From the cell containing the given text, extract its center point as (X, Y) coordinate. 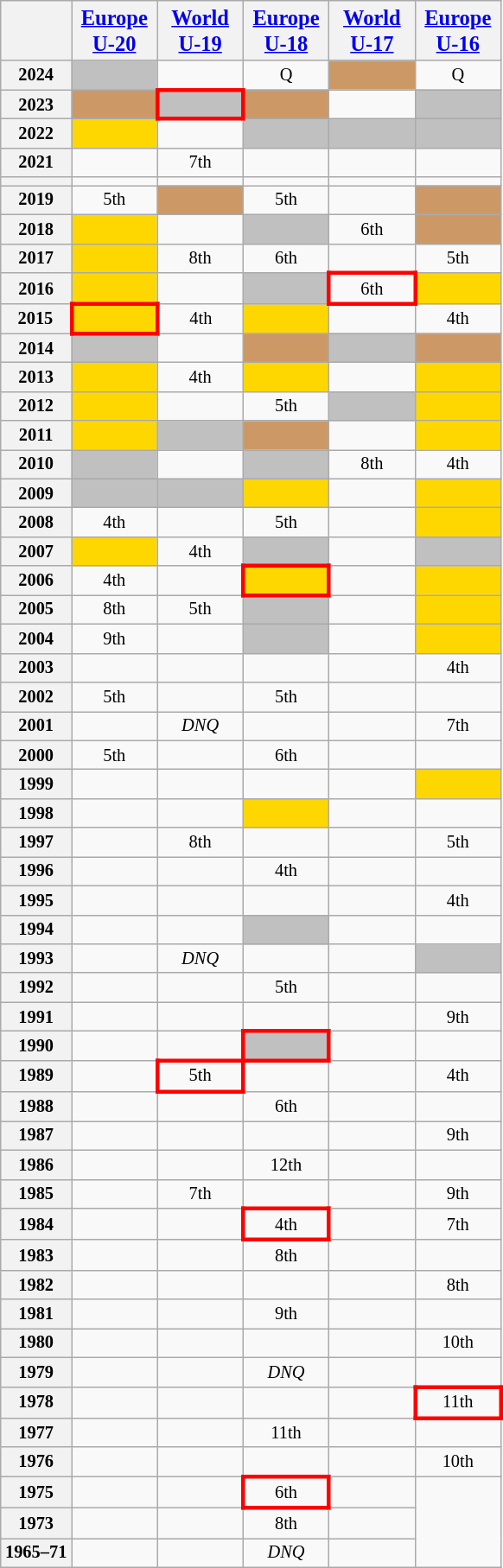
EuropeU-18 (285, 30)
1997 (36, 842)
2001 (36, 726)
1991 (36, 1017)
2007 (36, 551)
2003 (36, 668)
2016 (36, 289)
12th (285, 1165)
1975 (36, 1493)
WorldU-19 (201, 30)
2013 (36, 377)
2011 (36, 435)
1984 (36, 1223)
1980 (36, 1343)
2015 (36, 319)
1985 (36, 1194)
2024 (36, 75)
1995 (36, 900)
2010 (36, 464)
1992 (36, 987)
1979 (36, 1372)
2022 (36, 133)
2019 (36, 200)
1977 (36, 1432)
1983 (36, 1254)
2014 (36, 348)
1996 (36, 871)
2021 (36, 162)
1987 (36, 1135)
1965–71 (36, 1552)
2017 (36, 258)
2002 (36, 696)
1982 (36, 1285)
WorldU-17 (372, 30)
2000 (36, 755)
1988 (36, 1107)
2012 (36, 406)
2009 (36, 493)
1999 (36, 784)
EuropeU-16 (458, 30)
2008 (36, 523)
2023 (36, 105)
1973 (36, 1522)
1976 (36, 1462)
1994 (36, 930)
1978 (36, 1403)
1998 (36, 813)
2004 (36, 638)
1981 (36, 1314)
2005 (36, 609)
1990 (36, 1045)
1989 (36, 1076)
2018 (36, 229)
1986 (36, 1165)
1993 (36, 958)
EuropeU-20 (114, 30)
2006 (36, 581)
